Identify which cell holds the provided text, then report its [x, y] central coordinate. 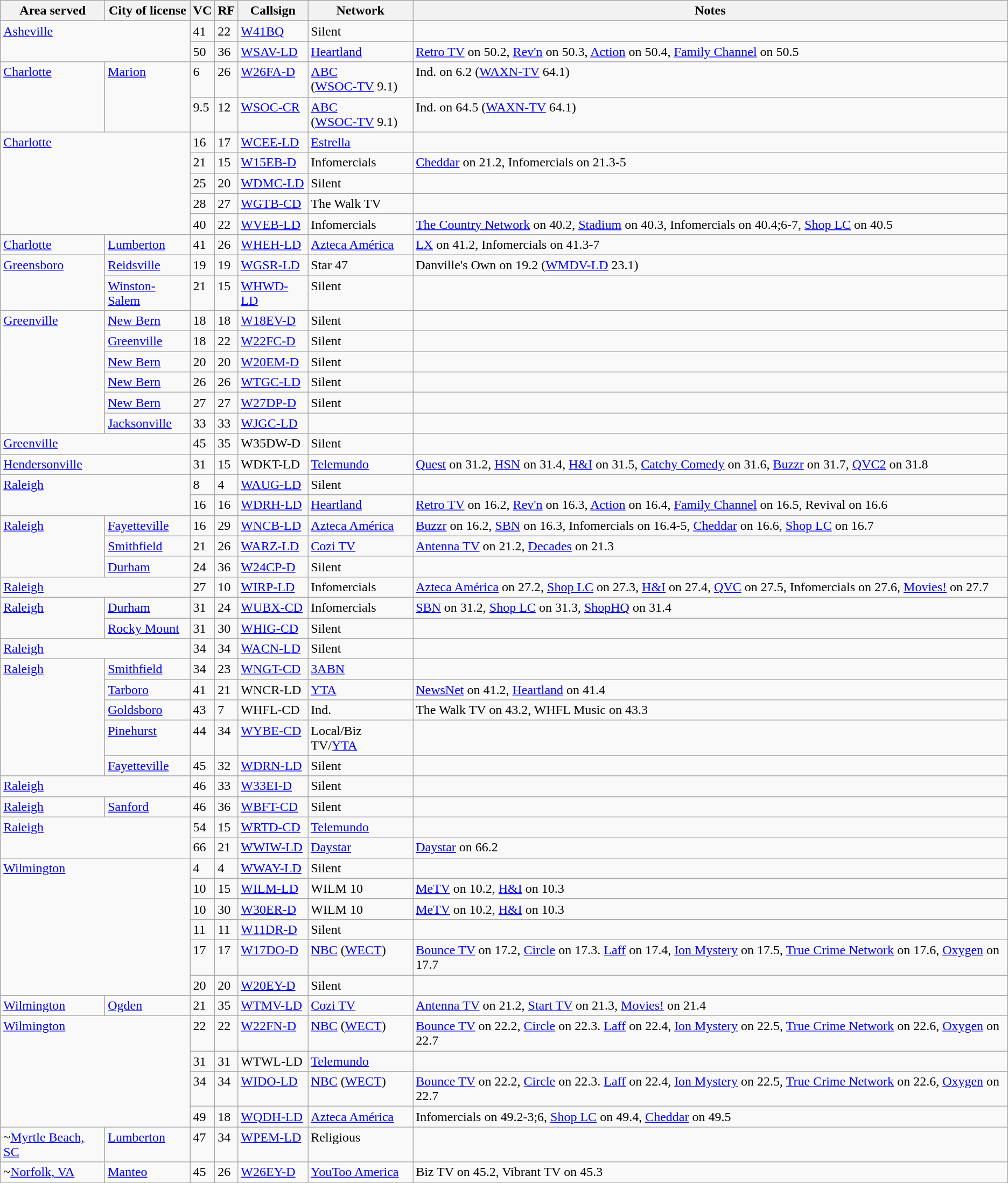
Ind. [361, 710]
RF [226, 11]
WDKT-LD [273, 464]
WGSR-LD [273, 265]
~Myrtle Beach, SC [53, 1145]
WWIW-LD [273, 848]
32 [226, 766]
WDRN-LD [273, 766]
W15EB-D [273, 163]
Network [361, 11]
W41BQ [273, 31]
Marion [148, 97]
WNCR-LD [273, 690]
WNGT-CD [273, 669]
Greensboro [53, 282]
SBN on 31.2, Shop LC on 31.3, ShopHQ on 31.4 [711, 607]
WUBX-CD [273, 607]
47 [202, 1145]
3ABN [361, 669]
WTGC-LD [273, 382]
WHFL-CD [273, 710]
City of license [148, 11]
Jacksonville [148, 423]
WQDH-LD [273, 1117]
Goldsboro [148, 710]
Ogden [148, 1006]
Local/Biz TV/YTA [361, 738]
WARZ-LD [273, 546]
WGTB-CD [273, 204]
23 [226, 669]
W33EI-D [273, 786]
W26EY-D [273, 1172]
Buzzr on 16.2, SBN on 16.3, Infomercials on 16.4-5, Cheddar on 16.6, Shop LC on 16.7 [711, 526]
Bounce TV on 17.2, Circle on 17.3. Laff on 17.4, Ion Mystery on 17.5, True Crime Network on 17.6, Oxygen on 17.7 [711, 957]
WIDO-LD [273, 1089]
WHWD-LD [273, 293]
WSOC-CR [273, 114]
7 [226, 710]
W30ER-D [273, 909]
Rocky Mount [148, 628]
W35DW-D [273, 444]
~Norfolk, VA [53, 1172]
8 [202, 485]
WRTD-CD [273, 827]
Estrella [361, 142]
WTWL-LD [273, 1061]
Star 47 [361, 265]
25 [202, 183]
Danville's Own on 19.2 (WMDV-LD 23.1) [711, 265]
WDRH-LD [273, 505]
The Walk TV on 43.2, WHFL Music on 43.3 [711, 710]
Notes [711, 11]
W18EV-D [273, 321]
Pinehurst [148, 738]
WYBE-CD [273, 738]
WWAY-LD [273, 868]
Religious [361, 1145]
WBFT-CD [273, 807]
Retro TV on 16.2, Rev'n on 16.3, Action on 16.4, Family Channel on 16.5, Revival on 16.6 [711, 505]
WSAV-LD [273, 52]
W26FA-D [273, 80]
WHIG-CD [273, 628]
43 [202, 710]
W17DO-D [273, 957]
Infomercials on 49.2-3;6, Shop LC on 49.4, Cheddar on 49.5 [711, 1117]
28 [202, 204]
Manteo [148, 1172]
WAUG-LD [273, 485]
Winston-Salem [148, 293]
Biz TV on 45.2, Vibrant TV on 45.3 [711, 1172]
Sanford [148, 807]
W11DR-D [273, 929]
6 [202, 80]
Asheville [95, 41]
Quest on 31.2, HSN on 31.4, H&I on 31.5, Catchy Comedy on 31.6, Buzzr on 31.7, QVC2 on 31.8 [711, 464]
Hendersonville [95, 464]
WILM-LD [273, 888]
Antenna TV on 21.2, Decades on 21.3 [711, 546]
44 [202, 738]
49 [202, 1117]
66 [202, 848]
Cheddar on 21.2, Infomercials on 21.3-5 [711, 163]
W24CP-D [273, 566]
W20EM-D [273, 362]
Antenna TV on 21.2, Start TV on 21.3, Movies! on 21.4 [711, 1006]
Callsign [273, 11]
WACN-LD [273, 649]
W22FN-D [273, 1034]
NewsNet on 41.2, Heartland on 41.4 [711, 690]
W22FC-D [273, 341]
YTA [361, 690]
12 [226, 114]
9.5 [202, 114]
WCEE-LD [273, 142]
WNCB-LD [273, 526]
LX on 41.2, Infomercials on 41.3-7 [711, 244]
WJGC-LD [273, 423]
WVEB-LD [273, 224]
WIRP-LD [273, 587]
Azteca América on 27.2, Shop LC on 27.3, H&I on 27.4, QVC on 27.5, Infomercials on 27.6, Movies! on 27.7 [711, 587]
WDMC-LD [273, 183]
Reidsville [148, 265]
Daystar [361, 848]
54 [202, 827]
YouToo America [361, 1172]
WHEH-LD [273, 244]
Ind. on 6.2 (WAXN-TV 64.1) [711, 80]
WPEM-LD [273, 1145]
Ind. on 64.5 (WAXN-TV 64.1) [711, 114]
WTMV-LD [273, 1006]
Tarboro [148, 690]
40 [202, 224]
Retro TV on 50.2, Rev'n on 50.3, Action on 50.4, Family Channel on 50.5 [711, 52]
Daystar on 66.2 [711, 848]
W20EY-D [273, 985]
VC [202, 11]
29 [226, 526]
W27DP-D [273, 403]
The Walk TV [361, 204]
50 [202, 52]
The Country Network on 40.2, Stadium on 40.3, Infomercials on 40.4;6-7, Shop LC on 40.5 [711, 224]
Area served [53, 11]
